Pinpoint the cell where the given text exists, returning its [X, Y] midpoint coordinate. 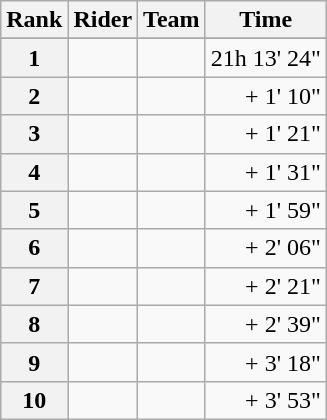
+ 1' 10" [266, 96]
Rider [103, 20]
Team [172, 20]
+ 1' 21" [266, 134]
21h 13' 24" [266, 58]
+ 2' 21" [266, 286]
7 [34, 286]
Time [266, 20]
3 [34, 134]
+ 1' 59" [266, 210]
1 [34, 58]
Rank [34, 20]
+ 2' 06" [266, 248]
5 [34, 210]
8 [34, 324]
9 [34, 362]
6 [34, 248]
+ 3' 53" [266, 400]
10 [34, 400]
2 [34, 96]
+ 1' 31" [266, 172]
+ 3' 18" [266, 362]
+ 2' 39" [266, 324]
4 [34, 172]
